Provide the [x, y] coordinate of the cell's center where the given text is located.  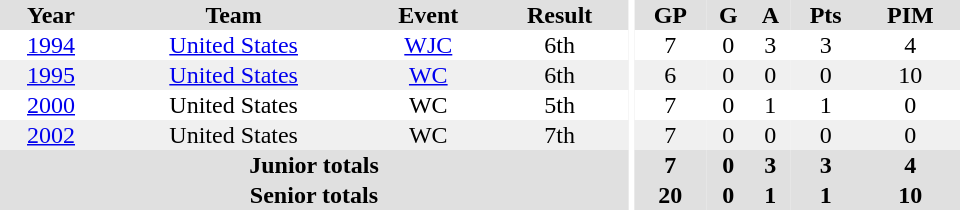
7th [560, 135]
G [728, 15]
Event [428, 15]
WJC [428, 45]
1995 [51, 75]
Team [234, 15]
20 [670, 195]
Junior totals [314, 165]
PIM [910, 15]
Senior totals [314, 195]
6 [670, 75]
Result [560, 15]
1994 [51, 45]
Pts [826, 15]
A [770, 15]
5th [560, 105]
GP [670, 15]
2000 [51, 105]
Year [51, 15]
2002 [51, 135]
